Return the (x, y) coordinate for the center point of the cell that contains the specified text.  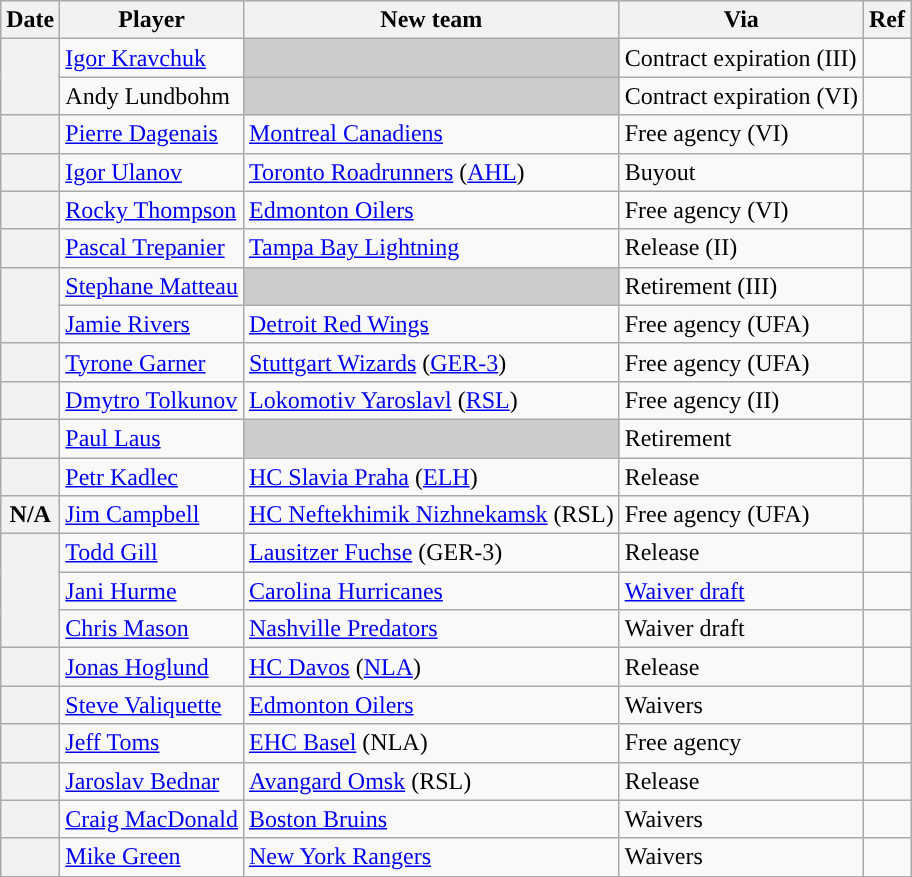
Paul Laus (152, 438)
Boston Bruins (431, 819)
HC Slavia Praha (ELH) (431, 477)
Via (741, 20)
Ref (886, 20)
New team (431, 20)
Tyrone Garner (152, 362)
Player (152, 20)
Date (30, 20)
Lokomotiv Yaroslavl (RSL) (431, 400)
EHC Basel (NLA) (431, 743)
Avangard Omsk (RSL) (431, 781)
Lausitzer Fuchse (GER-3) (431, 553)
Montreal Canadiens (431, 134)
Contract expiration (VI) (741, 96)
Jim Campbell (152, 515)
Jonas Hoglund (152, 667)
Release (II) (741, 248)
Stephane Matteau (152, 286)
Stuttgart Wizards (GER-3) (431, 362)
Toronto Roadrunners (AHL) (431, 172)
Craig MacDonald (152, 819)
New York Rangers (431, 857)
Todd Gill (152, 553)
Contract expiration (III) (741, 58)
Jeff Toms (152, 743)
Nashville Predators (431, 629)
Steve Valiquette (152, 705)
Carolina Hurricanes (431, 591)
Detroit Red Wings (431, 324)
Mike Green (152, 857)
Dmytro Tolkunov (152, 400)
Pascal Trepanier (152, 248)
Rocky Thompson (152, 210)
Andy Lundbohm (152, 96)
Petr Kadlec (152, 477)
Chris Mason (152, 629)
Retirement (III) (741, 286)
HC Davos (NLA) (431, 667)
Free agency (II) (741, 400)
Pierre Dagenais (152, 134)
Igor Kravchuk (152, 58)
Tampa Bay Lightning (431, 248)
Jani Hurme (152, 591)
Retirement (741, 438)
Igor Ulanov (152, 172)
HC Neftekhimik Nizhnekamsk (RSL) (431, 515)
Buyout (741, 172)
Jaroslav Bednar (152, 781)
N/A (30, 515)
Jamie Rivers (152, 324)
Free agency (741, 743)
